From the cell containing the given text, extract its center point as (X, Y) coordinate. 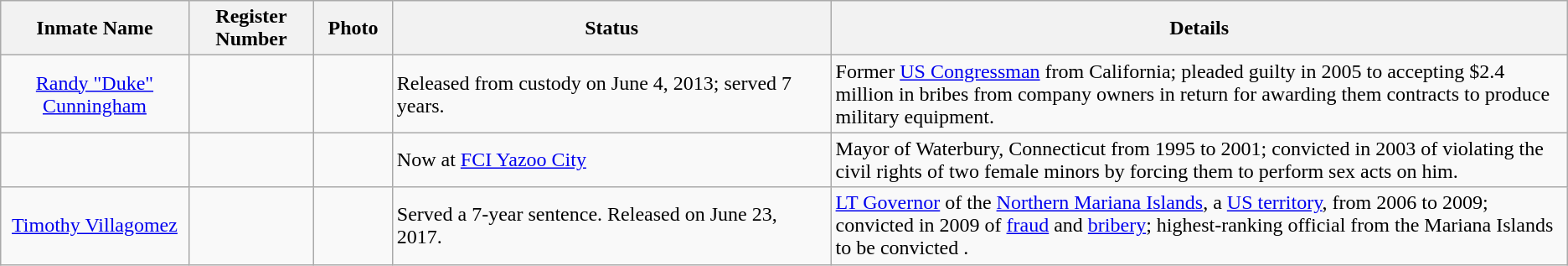
Inmate Name (95, 29)
Now at FCI Yazoo City (611, 159)
Released from custody on June 4, 2013; served 7 years. (611, 94)
Randy "Duke" Cunningham (95, 94)
Served a 7-year sentence. Released on June 23, 2017. (611, 226)
Details (1199, 29)
Status (611, 29)
Register Number (251, 29)
Photo (353, 29)
Timothy Villagomez (95, 226)
